Pinpoint the cell where the given text exists, returning its (X, Y) midpoint coordinate. 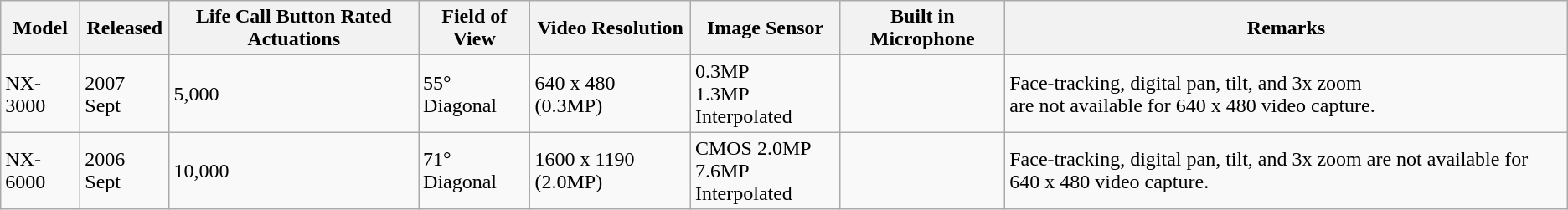
Model (40, 28)
Built in Microphone (923, 28)
Face-tracking, digital pan, tilt, and 3x zoom are not available for 640 x 480 video capture. (1287, 171)
2006 Sept (125, 171)
10,000 (294, 171)
Image Sensor (765, 28)
640 x 480 (0.3MP) (610, 94)
Field of View (474, 28)
0.3MP1.3MP Interpolated (765, 94)
NX-6000 (40, 171)
71° Diagonal (474, 171)
NX-3000 (40, 94)
55° Diagonal (474, 94)
Released (125, 28)
5,000 (294, 94)
Life Call Button Rated Actuations (294, 28)
CMOS 2.0MP7.6MP Interpolated (765, 171)
Video Resolution (610, 28)
2007 Sept (125, 94)
Remarks (1287, 28)
1600 x 1190 (2.0MP) (610, 171)
Face-tracking, digital pan, tilt, and 3x zoomare not available for 640 x 480 video capture. (1287, 94)
